Scan for the cell matching the given text and deliver its [X, Y] coordinate at center. 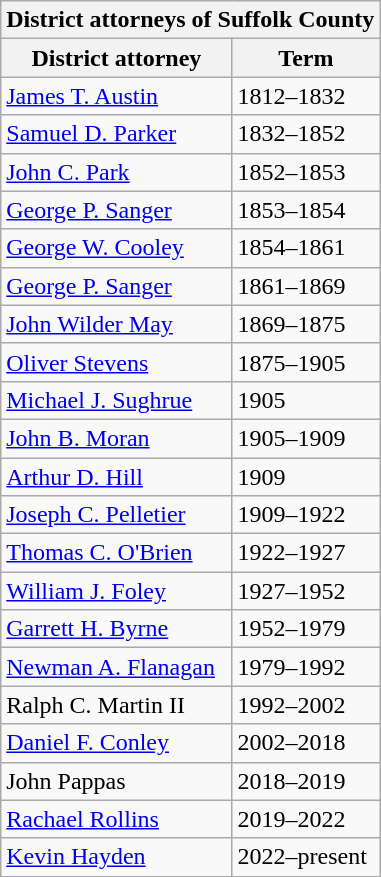
Newman A. Flanagan [116, 667]
District attorneys of Suffolk County [190, 20]
2018–2019 [306, 781]
1875–1905 [306, 362]
Term [306, 58]
Michael J. Sughrue [116, 400]
William J. Foley [116, 591]
John C. Park [116, 172]
1979–1992 [306, 667]
1909 [306, 477]
1905–1909 [306, 438]
Samuel D. Parker [116, 134]
Arthur D. Hill [116, 477]
Joseph C. Pelletier [116, 515]
Kevin Hayden [116, 857]
1905 [306, 400]
1853–1854 [306, 210]
1832–1852 [306, 134]
George W. Cooley [116, 248]
John B. Moran [116, 438]
James T. Austin [116, 96]
Ralph C. Martin II [116, 705]
Oliver Stevens [116, 362]
1861–1869 [306, 286]
1952–1979 [306, 629]
1869–1875 [306, 324]
Rachael Rollins [116, 819]
2019–2022 [306, 819]
1927–1952 [306, 591]
2002–2018 [306, 743]
1992–2002 [306, 705]
1812–1832 [306, 96]
1909–1922 [306, 515]
John Pappas [116, 781]
2022–present [306, 857]
Thomas C. O'Brien [116, 553]
1852–1853 [306, 172]
Daniel F. Conley [116, 743]
District attorney [116, 58]
Garrett H. Byrne [116, 629]
John Wilder May [116, 324]
1922–1927 [306, 553]
1854–1861 [306, 248]
